Scan for the cell matching the given text and deliver its (x, y) coordinate at center. 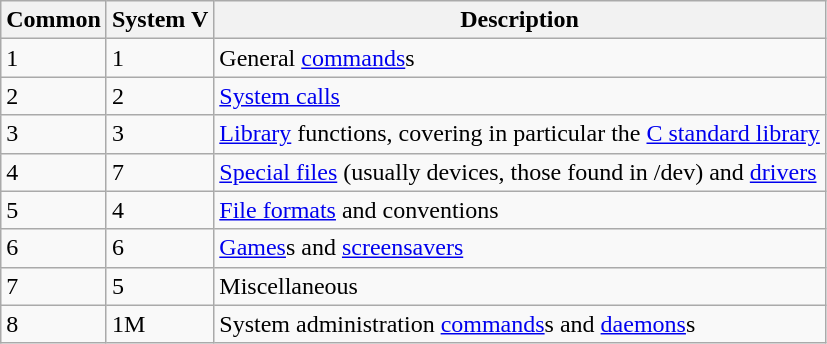
Miscellaneous (520, 286)
General commandss (520, 58)
Common (54, 20)
Description (520, 20)
8 (54, 324)
1M (160, 324)
Special files (usually devices, those found in /dev) and drivers (520, 172)
System calls (520, 96)
Library functions, covering in particular the C standard library (520, 134)
System administration commandss and daemonss (520, 324)
System V (160, 20)
File formats and conventions (520, 210)
Gamess and screensavers (520, 248)
